Capture the cell that displays the provided text and extract its [X, Y] central coordinate. 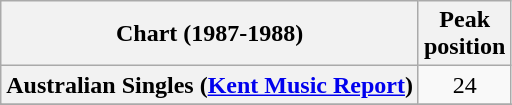
24 [464, 85]
Chart (1987-1988) [210, 34]
Australian Singles (Kent Music Report) [210, 85]
Peakposition [464, 34]
